Provide the (x, y) coordinate of the cell's center where the given text is located.  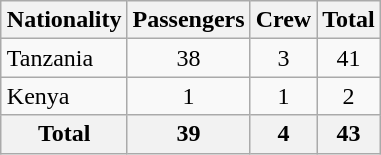
Nationality (64, 20)
Kenya (64, 96)
3 (284, 58)
4 (284, 134)
39 (188, 134)
Passengers (188, 20)
38 (188, 58)
2 (349, 96)
Tanzania (64, 58)
41 (349, 58)
43 (349, 134)
Crew (284, 20)
